Find where the given text appears and provide that cell's center as [x, y] coordinate. 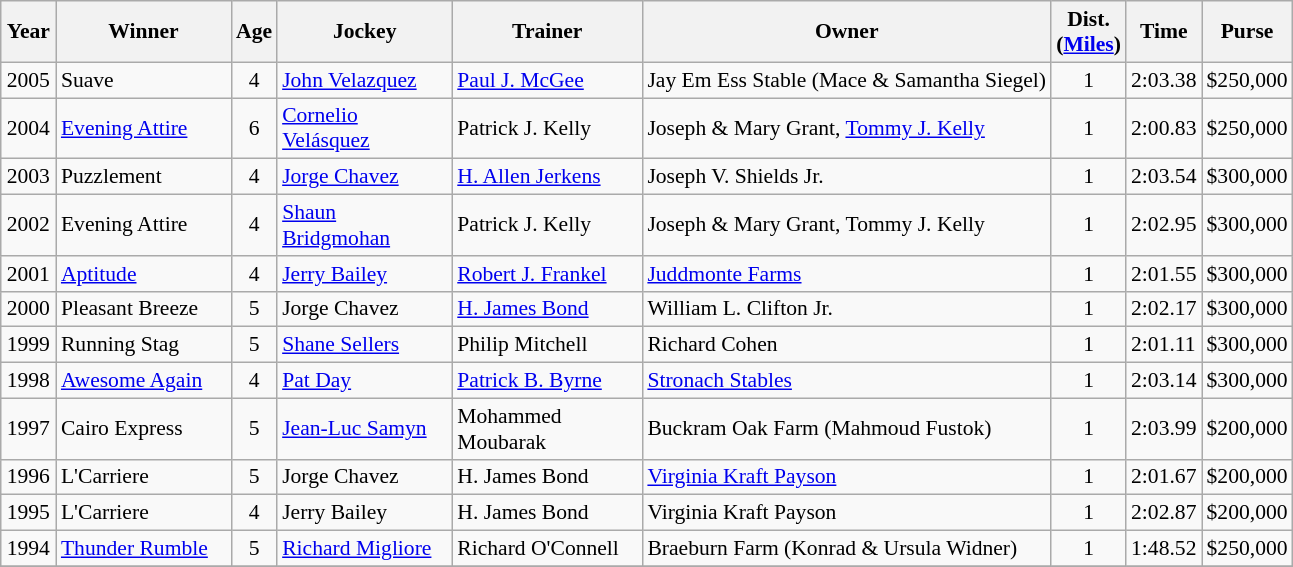
Buckram Oak Farm (Mahmoud Fustok) [846, 428]
Owner [846, 32]
6 [254, 128]
2:01.11 [1164, 345]
1996 [28, 477]
2:00.83 [1164, 128]
Thunder Rumble [144, 549]
Jockey [364, 32]
Trainer [547, 32]
William L. Clifton Jr. [846, 309]
2005 [28, 80]
Mohammed Moubarak [547, 428]
2:03.14 [1164, 381]
Shane Sellers [364, 345]
2:03.99 [1164, 428]
Richard Migliore [364, 549]
2004 [28, 128]
H. Allen Jerkens [547, 177]
Cairo Express [144, 428]
2:02.17 [1164, 309]
2001 [28, 274]
Running Stag [144, 345]
Cornelio Velásquez [364, 128]
1:48.52 [1164, 549]
Purse [1248, 32]
2:02.95 [1164, 226]
Pleasant Breeze [144, 309]
Richard O'Connell [547, 549]
1997 [28, 428]
Robert J. Frankel [547, 274]
Paul J. McGee [547, 80]
Year [28, 32]
Jay Em Ess Stable (Mace & Samantha Siegel) [846, 80]
Jean-Luc Samyn [364, 428]
2:01.67 [1164, 477]
2:03.38 [1164, 80]
Stronach Stables [846, 381]
Winner [144, 32]
Juddmonte Farms [846, 274]
Joseph V. Shields Jr. [846, 177]
Patrick B. Byrne [547, 381]
Aptitude [144, 274]
2:03.54 [1164, 177]
Awesome Again [144, 381]
2:01.55 [1164, 274]
1999 [28, 345]
1995 [28, 513]
Braeburn Farm (Konrad & Ursula Widner) [846, 549]
1994 [28, 549]
2002 [28, 226]
Puzzlement [144, 177]
Dist. (Miles) [1088, 32]
Shaun Bridgmohan [364, 226]
Time [1164, 32]
Pat Day [364, 381]
Philip Mitchell [547, 345]
John Velazquez [364, 80]
Suave [144, 80]
Age [254, 32]
2:02.87 [1164, 513]
1998 [28, 381]
Richard Cohen [846, 345]
2000 [28, 309]
2003 [28, 177]
